Capture the cell that displays the provided text and extract its [X, Y] central coordinate. 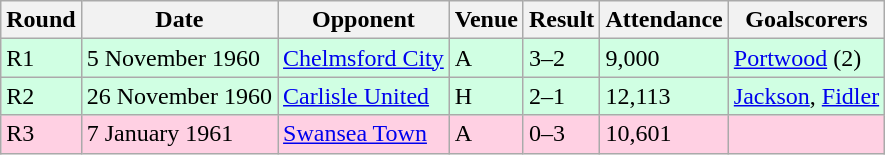
Swansea Town [364, 134]
R2 [41, 96]
10,601 [664, 134]
Result [561, 20]
Chelmsford City [364, 58]
2–1 [561, 96]
7 January 1961 [179, 134]
Date [179, 20]
Carlisle United [364, 96]
12,113 [664, 96]
26 November 1960 [179, 96]
Jackson, Fidler [806, 96]
Venue [486, 20]
5 November 1960 [179, 58]
Round [41, 20]
9,000 [664, 58]
Portwood (2) [806, 58]
3–2 [561, 58]
Goalscorers [806, 20]
0–3 [561, 134]
Attendance [664, 20]
R1 [41, 58]
R3 [41, 134]
H [486, 96]
Opponent [364, 20]
